Locate the cell with the specified text and output its [X, Y] center coordinate. 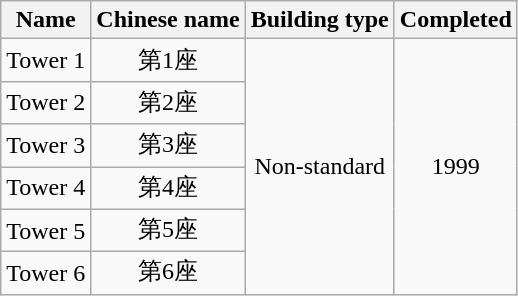
Tower 6 [46, 274]
Completed [456, 20]
Tower 4 [46, 188]
1999 [456, 166]
Tower 5 [46, 230]
第5座 [168, 230]
第3座 [168, 146]
Tower 1 [46, 60]
Chinese name [168, 20]
第4座 [168, 188]
第1座 [168, 60]
第2座 [168, 102]
Building type [320, 20]
Non-standard [320, 166]
Name [46, 20]
Tower 2 [46, 102]
Tower 3 [46, 146]
第6座 [168, 274]
